From the cell containing the given text, extract its center point as [X, Y] coordinate. 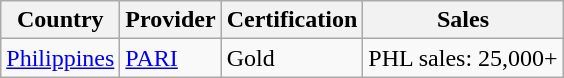
Certification [292, 20]
Gold [292, 58]
Provider [170, 20]
PARI [170, 58]
Sales [463, 20]
Country [60, 20]
Philippines [60, 58]
PHL sales: 25,000+ [463, 58]
